Extract the [x, y] coordinate from the center of the cell holding the provided text.  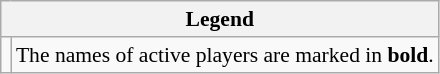
Legend [220, 19]
The names of active players are marked in bold. [225, 55]
